Return the (x, y) coordinate for the center point of the cell that contains the specified text.  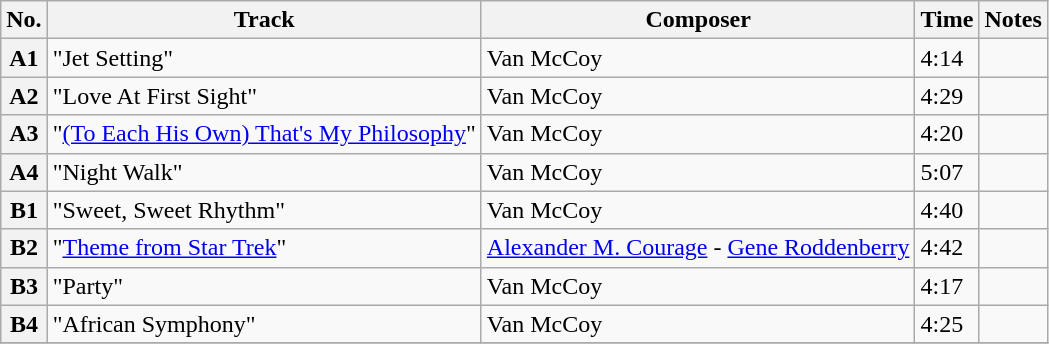
"Theme from Star Trek" (264, 248)
A3 (24, 134)
Alexander M. Courage - Gene Roddenberry (698, 248)
"Jet Setting" (264, 58)
4:29 (947, 96)
B1 (24, 210)
B4 (24, 324)
"Party" (264, 286)
Track (264, 20)
4:20 (947, 134)
4:14 (947, 58)
A2 (24, 96)
"(To Each His Own) That's My Philosophy" (264, 134)
4:17 (947, 286)
Notes (1013, 20)
Composer (698, 20)
4:42 (947, 248)
B3 (24, 286)
"Night Walk" (264, 172)
4:40 (947, 210)
4:25 (947, 324)
"Love At First Sight" (264, 96)
A1 (24, 58)
Time (947, 20)
"Sweet, Sweet Rhythm" (264, 210)
No. (24, 20)
A4 (24, 172)
5:07 (947, 172)
"African Symphony" (264, 324)
B2 (24, 248)
